Scan for the cell matching the given text and deliver its (X, Y) coordinate at center. 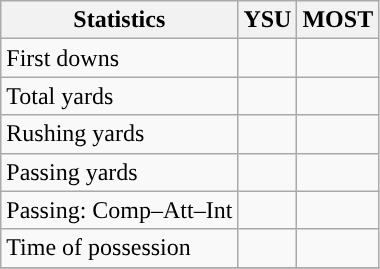
Rushing yards (120, 134)
MOST (338, 20)
Passing yards (120, 172)
Statistics (120, 20)
Passing: Comp–Att–Int (120, 210)
First downs (120, 58)
Total yards (120, 96)
Time of possession (120, 248)
YSU (268, 20)
